Return (X, Y) of the center of cell containing provided text 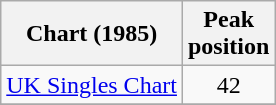
Peakposition (228, 34)
42 (228, 85)
Chart (1985) (92, 34)
UK Singles Chart (92, 85)
